Pinpoint the cell where the given text exists, returning its [X, Y] midpoint coordinate. 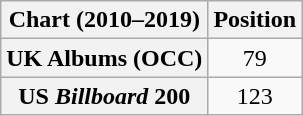
Chart (2010–2019) [104, 20]
Position [255, 20]
US Billboard 200 [104, 96]
UK Albums (OCC) [104, 58]
123 [255, 96]
79 [255, 58]
